Capture the cell that displays the provided text and extract its [X, Y] central coordinate. 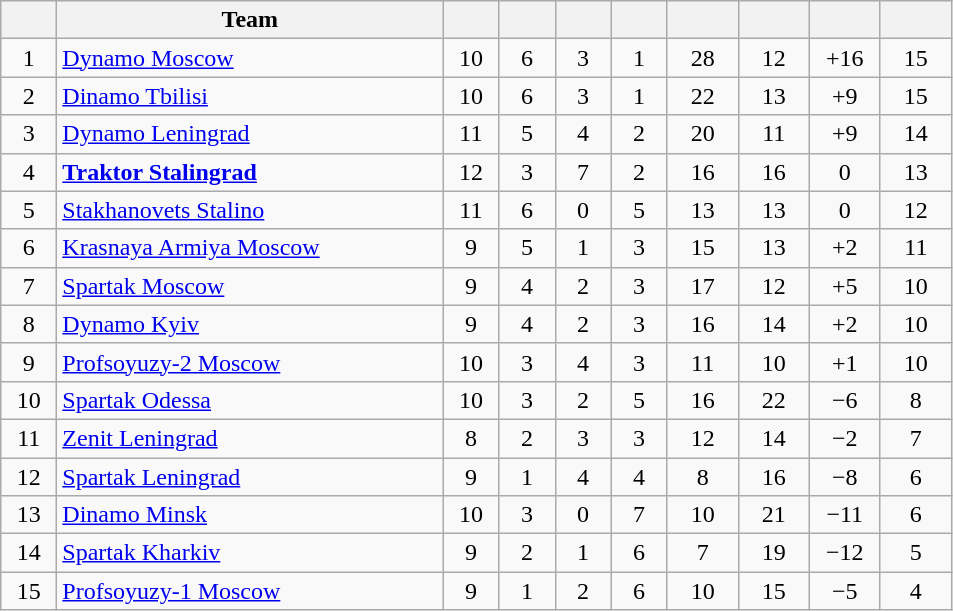
Zenit Leningrad [250, 438]
−5 [844, 591]
+5 [844, 286]
Dynamo Kyiv [250, 324]
−6 [844, 400]
−8 [844, 477]
−2 [844, 438]
17 [702, 286]
Dynamo Leningrad [250, 134]
19 [774, 553]
−11 [844, 515]
Traktor Stalingrad [250, 172]
21 [774, 515]
Stakhanovets Stalino [250, 210]
+1 [844, 362]
−12 [844, 553]
Spartak Kharkiv [250, 553]
+16 [844, 58]
Spartak Moscow [250, 286]
Team [250, 20]
20 [702, 134]
Dynamo Moscow [250, 58]
Spartak Odessa [250, 400]
Dinamo Tbilisi [250, 96]
Dinamo Minsk [250, 515]
Spartak Leningrad [250, 477]
28 [702, 58]
Krasnaya Armiya Moscow [250, 248]
Profsoyuzy-2 Moscow [250, 362]
Profsoyuzy-1 Moscow [250, 591]
